Return [X, Y] of the center of cell containing provided text 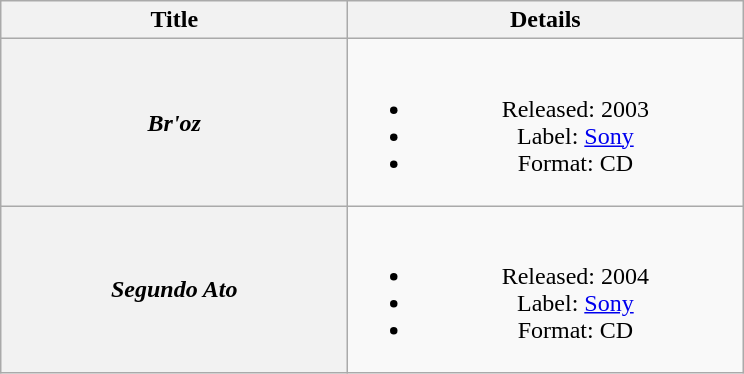
Title [174, 20]
Details [546, 20]
Released: 2003Label: SonyFormat: CD [546, 122]
Segundo Ato [174, 290]
Released: 2004Label: SonyFormat: CD [546, 290]
Br'oz [174, 122]
